Identify which cell holds the provided text, then report its [X, Y] central coordinate. 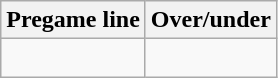
Over/under [210, 20]
Pregame line [74, 20]
